Provide the (X, Y) coordinate of the cell's center where the given text is located.  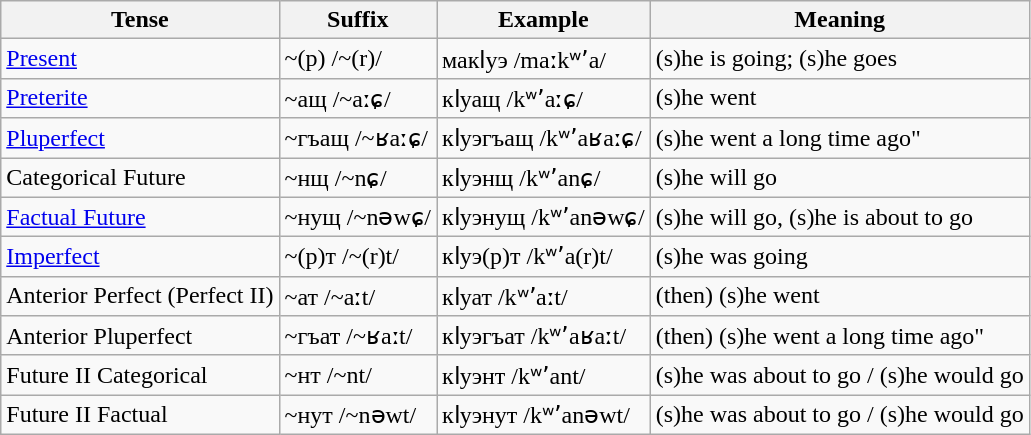
Example (544, 20)
кӏуэ(р)т /kʷʼa(r)t/ (544, 257)
(then) (s)he went a long time ago" (840, 336)
~нут /~nəwt/ (358, 415)
Tense (140, 20)
Future II Categorical (140, 375)
кӏуат /kʷʼaːt/ (544, 296)
кӏуэнт /kʷʼant/ (544, 375)
кӏуэгъащ /kʷʼaʁaːɕ/ (544, 138)
Present (140, 59)
~нущ /~nəwɕ/ (358, 217)
Future II Factual (140, 415)
Anterior Pluperfect (140, 336)
(s)he is going; (s)he goes (840, 59)
~ащ /~aːɕ/ (358, 98)
~(р) /~(r)/ (358, 59)
(then) (s)he went (840, 296)
Pluperfect (140, 138)
~нт /~nt/ (358, 375)
Imperfect (140, 257)
Anterior Perfect (Perfect II) (140, 296)
(s)he will go (840, 178)
кӏуэгъат /kʷʼaʁaːt/ (544, 336)
кӏуэнущ /kʷʼanəwɕ/ (544, 217)
~ат /~aːt/ (358, 296)
кӏуащ /kʷʼaːɕ/ (544, 98)
Meaning (840, 20)
Factual Future (140, 217)
Categorical Future (140, 178)
кӏуэнщ /kʷʼanɕ/ (544, 178)
(s)he was going (840, 257)
кӏуэнут /kʷʼanəwt/ (544, 415)
~гъат /~ʁaːt/ (358, 336)
Preterite (140, 98)
(s)he went (840, 98)
~нщ /~nɕ/ (358, 178)
(s)he went a long time ago" (840, 138)
~(р)т /~(r)t/ (358, 257)
макӏуэ /maːkʷʼa/ (544, 59)
(s)he will go, (s)he is about to go (840, 217)
~гъащ /~ʁaːɕ/ (358, 138)
Suffix (358, 20)
